Search for the cell housing the specified text and yield its (x, y) center coordinate. 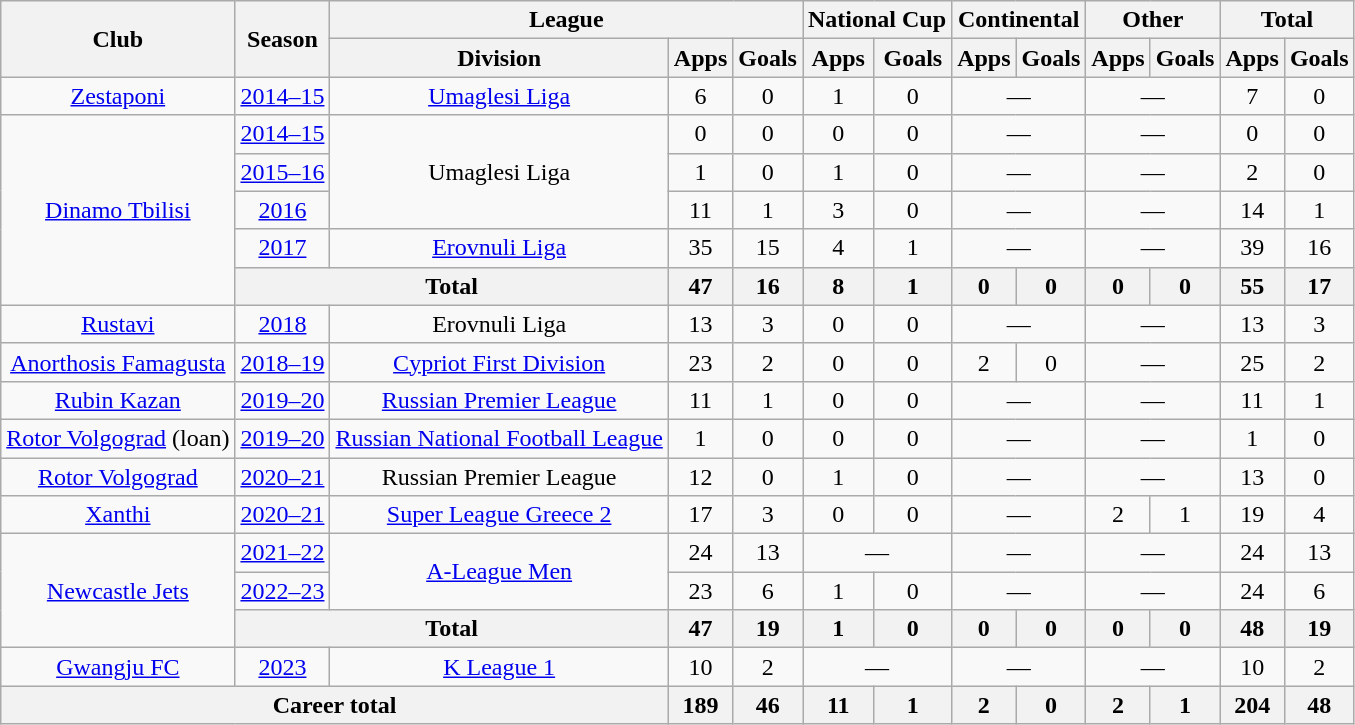
8 (838, 286)
2022–23 (282, 591)
Other (1153, 20)
Rubin Kazan (118, 400)
39 (1252, 248)
Season (282, 39)
2015–16 (282, 172)
K League 1 (499, 667)
League (566, 20)
Newcastle Jets (118, 591)
A-League Men (499, 572)
2023 (282, 667)
55 (1252, 286)
12 (700, 477)
204 (1252, 705)
Division (499, 58)
Cypriot First Division (499, 362)
Super League Greece 2 (499, 515)
Rustavi (118, 324)
Zestaponi (118, 96)
35 (700, 248)
14 (1252, 210)
2018–19 (282, 362)
7 (1252, 96)
2017 (282, 248)
Russian National Football League (499, 438)
Career total (335, 705)
2016 (282, 210)
Anorthosis Famagusta (118, 362)
2021–22 (282, 553)
National Cup (876, 20)
25 (1252, 362)
Club (118, 39)
15 (768, 248)
Xanthi (118, 515)
Gwangju FC (118, 667)
Continental (1019, 20)
Rotor Volgograd (loan) (118, 438)
2018 (282, 324)
46 (768, 705)
Dinamo Tbilisi (118, 210)
Rotor Volgograd (118, 477)
189 (700, 705)
